Pinpoint the cell where the given text exists, returning its [x, y] midpoint coordinate. 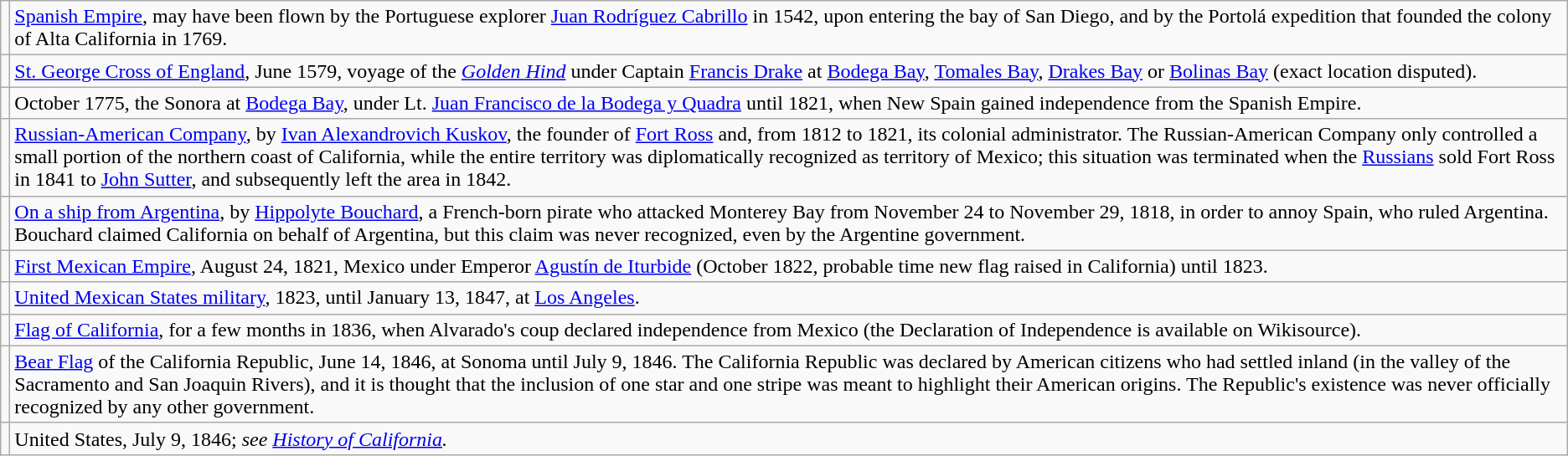
United States, July 9, 1846; see History of California. [789, 438]
United Mexican States military, 1823, until January 13, 1847, at Los Angeles. [789, 298]
